Identify which cell holds the provided text, then report its (x, y) central coordinate. 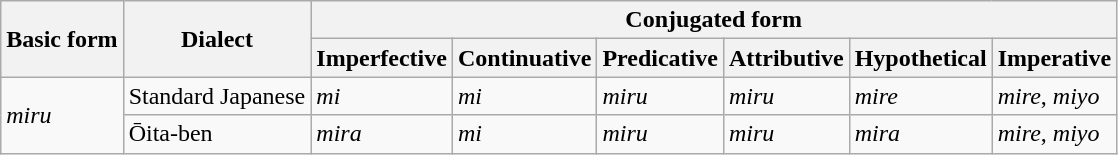
Dialect (217, 39)
mire (920, 96)
Continuative (524, 58)
Standard Japanese (217, 96)
Basic form (62, 39)
Hypothetical (920, 58)
Imperative (1054, 58)
Ōita-ben (217, 134)
Imperfective (382, 58)
Attributive (786, 58)
Conjugated form (714, 20)
Predicative (660, 58)
